From the cell containing the given text, extract its center point as [X, Y] coordinate. 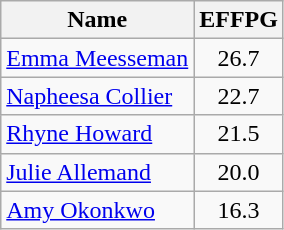
EFFPG [239, 20]
Julie Allemand [98, 172]
22.7 [239, 96]
16.3 [239, 210]
Napheesa Collier [98, 96]
Amy Okonkwo [98, 210]
Emma Meesseman [98, 58]
20.0 [239, 172]
Name [98, 20]
26.7 [239, 58]
Rhyne Howard [98, 134]
21.5 [239, 134]
